Detect which cell encompasses the target text, then output its [X, Y] center coordinate. 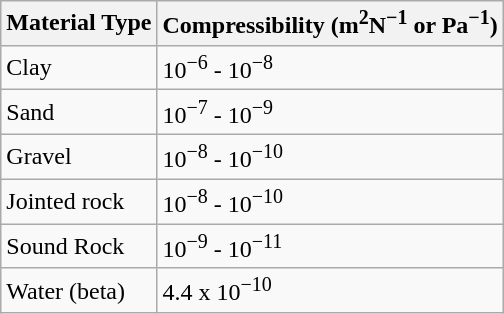
Water (beta) [79, 290]
Sand [79, 112]
Clay [79, 68]
10−7 - 10−9 [330, 112]
10−9 - 10−11 [330, 246]
Sound Rock [79, 246]
Jointed rock [79, 202]
Compressibility (m2N−1 or Pa−1) [330, 24]
Material Type [79, 24]
Gravel [79, 156]
4.4 x 10−10 [330, 290]
10−6 - 10−8 [330, 68]
